Output the [X, Y] coordinate of the center of the cell containing the given text.  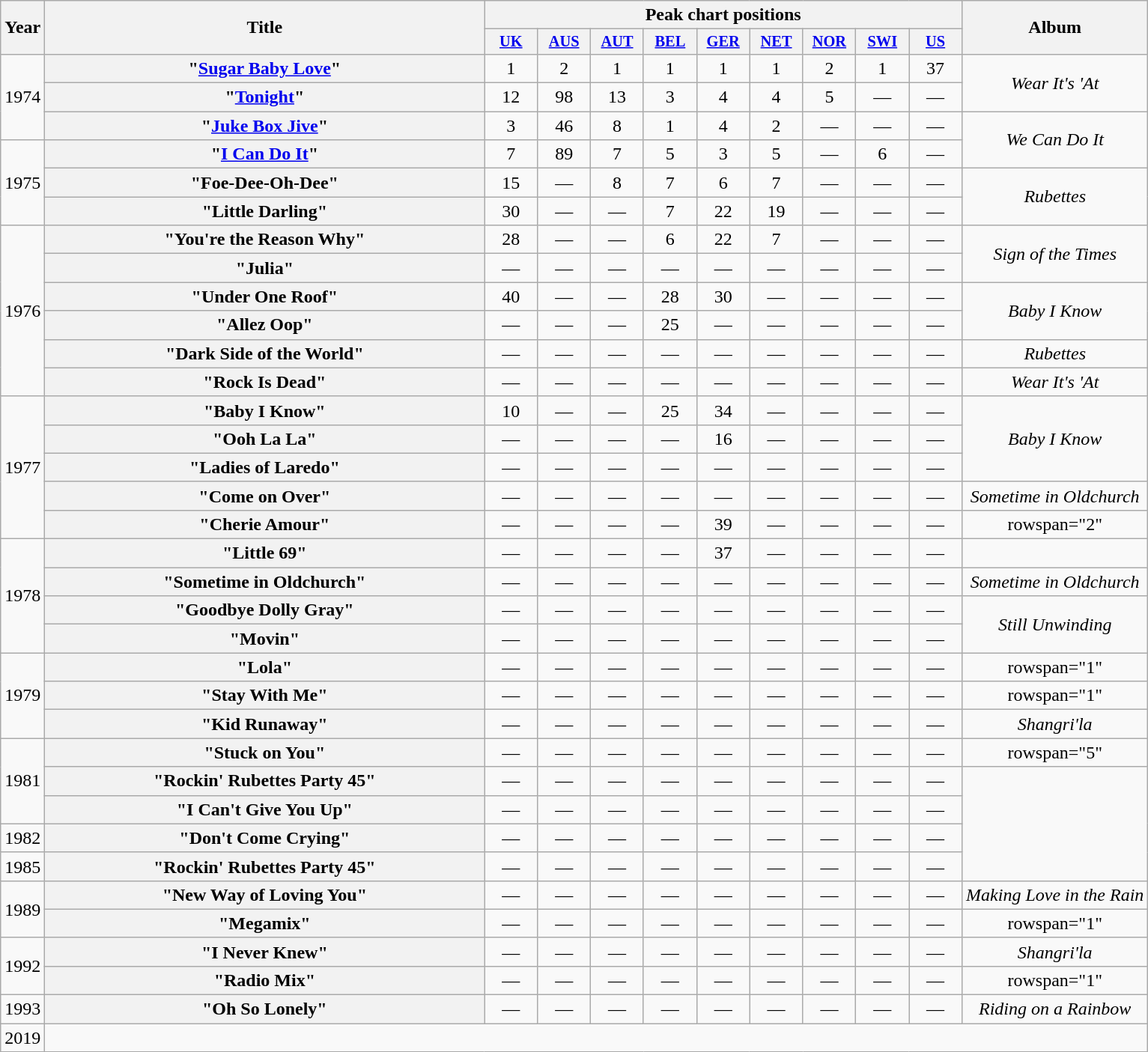
"Little Darling" [265, 211]
AUS [565, 42]
"Under One Roof" [265, 297]
34 [723, 410]
1976 [22, 311]
We Can Do It [1055, 140]
1989 [22, 909]
"Come on Over" [265, 496]
"Dark Side of the World" [265, 353]
Making Love in the Rain [1055, 895]
"Baby I Know" [265, 410]
Riding on a Rainbow [1055, 1009]
SWI [882, 42]
"You're the Reason Why" [265, 240]
AUT [617, 42]
13 [617, 97]
1975 [22, 183]
1992 [22, 966]
"Stuck on You" [265, 752]
"Kid Runaway" [265, 724]
2019 [22, 1038]
98 [565, 97]
BEL [669, 42]
40 [511, 297]
1993 [22, 1009]
12 [511, 97]
"I Can't Give You Up" [265, 809]
"Rock Is Dead" [265, 382]
"Ooh La La" [265, 439]
1985 [22, 866]
"Radio Mix" [265, 980]
"Juke Box Jive" [265, 126]
39 [723, 524]
NOR [830, 42]
Peak chart positions [723, 15]
46 [565, 126]
Album [1055, 28]
15 [511, 183]
"Stay With Me" [265, 696]
10 [511, 410]
"Julia" [265, 268]
"Foe-Dee-Oh-Dee" [265, 183]
"Little 69" [265, 553]
"Goodbye Dolly Gray" [265, 610]
"I Never Knew" [265, 952]
1974 [22, 97]
US [936, 42]
Year [22, 28]
1981 [22, 781]
"Allez Oop" [265, 325]
UK [511, 42]
Sign of the Times [1055, 254]
"Movin" [265, 639]
"Megamix" [265, 923]
"I Can Do It" [265, 154]
"Lola" [265, 667]
"Ladies of Laredo" [265, 467]
"Cherie Amour" [265, 524]
"Sometime in Oldchurch" [265, 582]
89 [565, 154]
"Oh So Lonely" [265, 1009]
1979 [22, 696]
1978 [22, 596]
rowspan="5" [1055, 752]
"Tonight" [265, 97]
1977 [22, 467]
Title [265, 28]
1982 [22, 838]
rowspan="2" [1055, 524]
GER [723, 42]
"New Way of Loving You" [265, 895]
NET [776, 42]
"Don't Come Crying" [265, 838]
19 [776, 211]
"Sugar Baby Love" [265, 68]
16 [723, 439]
Still Unwinding [1055, 624]
